Locate the cell with the specified text and output its (x, y) center coordinate. 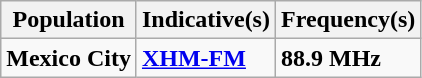
Frequency(s) (348, 20)
Population (69, 20)
XHM-FM (206, 58)
Indicative(s) (206, 20)
88.9 MHz (348, 58)
Mexico City (69, 58)
